Return (x, y) of the center of cell containing provided text 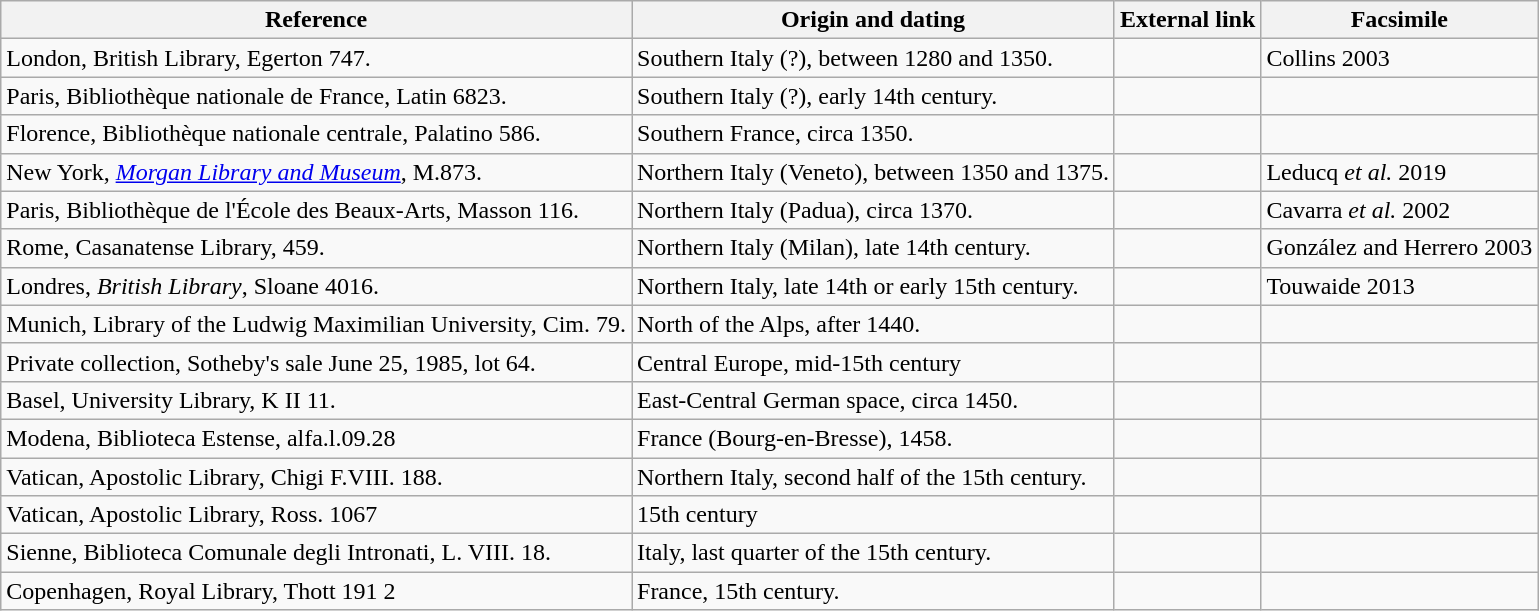
González and Herrero 2003 (1400, 248)
Origin and dating (874, 20)
London, British Library, Egerton 747. (316, 58)
Central Europe, mid-15th century (874, 362)
Basel, University Library, K II 11. (316, 400)
East-Central German space, circa 1450. (874, 400)
Copenhagen, Royal Library, Thott 191 2 (316, 591)
Leducq et al. 2019 (1400, 172)
Vatican, Apostolic Library, Chigi F.VIII. 188. (316, 477)
Reference (316, 20)
Northern Italy, second half of the 15th century. (874, 477)
Paris, Bibliothèque de l'École des Beaux-Arts, Masson 116. (316, 210)
Southern Italy (?), early 14th century. (874, 96)
Northern Italy (Padua), circa 1370. (874, 210)
Southern Italy (?), between 1280 and 1350. (874, 58)
Rome, Casanatense Library, 459. (316, 248)
Northern Italy (Veneto), between 1350 and 1375. (874, 172)
Munich, Library of the Ludwig Maximilian University, Cim. 79. (316, 324)
France, 15th century. (874, 591)
Northern Italy (Milan), late 14th century. (874, 248)
Londres, British Library, Sloane 4016. (316, 286)
Southern France, circa 1350. (874, 134)
Florence, Bibliothèque nationale centrale, Palatino 586. (316, 134)
Italy, last quarter of the 15th century. (874, 553)
Private collection, Sotheby's sale June 25, 1985, lot 64. (316, 362)
France (Bourg-en-Bresse), 1458. (874, 438)
Facsimile (1400, 20)
15th century (874, 515)
External link (1187, 20)
North of the Alps, after 1440. (874, 324)
Vatican, Apostolic Library, Ross. 1067 (316, 515)
Cavarra et al. 2002 (1400, 210)
Sienne, Biblioteca Comunale degli Intronati, L. VIII. 18. (316, 553)
Collins 2003 (1400, 58)
New York, Morgan Library and Museum, M.873. (316, 172)
Northern Italy, late 14th or early 15th century. (874, 286)
Paris, Bibliothèque nationale de France, Latin 6823. (316, 96)
Touwaide 2013 (1400, 286)
Modena, Biblioteca Estense, alfa.l.09.28 (316, 438)
